Determine the [x, y] coordinate at the center of the cell enclosing the given text.  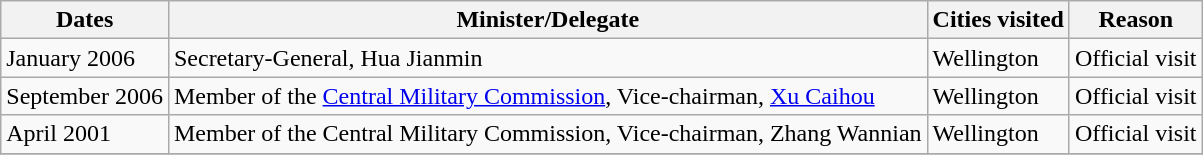
September 2006 [85, 96]
Secretary-General, Hua Jianmin [548, 58]
Member of the Central Military Commission, Vice-chairman, Zhang Wannian [548, 134]
Dates [85, 20]
Minister/Delegate [548, 20]
January 2006 [85, 58]
April 2001 [85, 134]
Member of the Central Military Commission, Vice-chairman, Xu Caihou [548, 96]
Reason [1136, 20]
Cities visited [998, 20]
